Pinpoint the cell where the given text exists, returning its [x, y] midpoint coordinate. 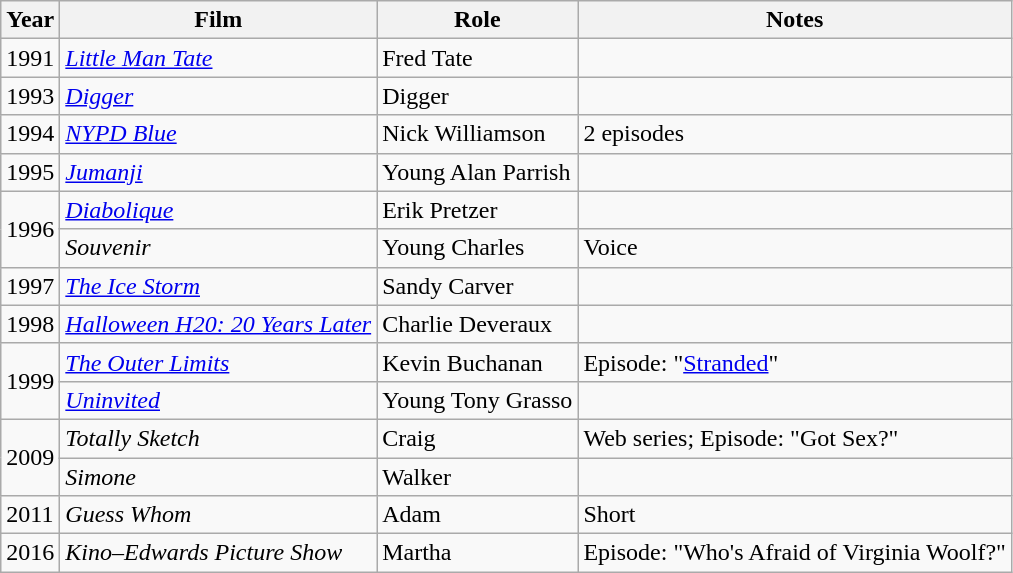
Young Tony Grasso [478, 400]
2009 [30, 457]
Role [478, 20]
Voice [795, 248]
Diabolique [218, 210]
2011 [30, 515]
2 episodes [795, 134]
The Outer Limits [218, 362]
Souvenir [218, 248]
Guess Whom [218, 515]
Notes [795, 20]
NYPD Blue [218, 134]
The Ice Storm [218, 286]
Craig [478, 438]
1994 [30, 134]
Web series; Episode: "Got Sex?" [795, 438]
Episode: "Stranded" [795, 362]
1993 [30, 96]
2016 [30, 553]
1996 [30, 229]
Episode: "Who's Afraid of Virginia Woolf?" [795, 553]
Film [218, 20]
1997 [30, 286]
1998 [30, 324]
Nick Williamson [478, 134]
Charlie Deveraux [478, 324]
1991 [30, 58]
Walker [478, 477]
Kino–Edwards Picture Show [218, 553]
Halloween H20: 20 Years Later [218, 324]
Erik Pretzer [478, 210]
Jumanji [218, 172]
Year [30, 20]
Simone [218, 477]
1995 [30, 172]
Martha [478, 553]
Totally Sketch [218, 438]
Short [795, 515]
Sandy Carver [478, 286]
Fred Tate [478, 58]
Kevin Buchanan [478, 362]
Young Alan Parrish [478, 172]
Uninvited [218, 400]
Adam [478, 515]
Young Charles [478, 248]
1999 [30, 381]
Little Man Tate [218, 58]
